Extract the [X, Y] coordinate from the center of the cell holding the provided text.  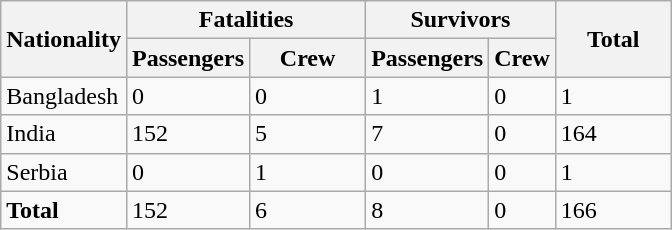
Serbia [64, 172]
8 [428, 210]
Fatalities [246, 20]
6 [308, 210]
7 [428, 134]
5 [308, 134]
Survivors [461, 20]
India [64, 134]
Nationality [64, 39]
166 [613, 210]
Bangladesh [64, 96]
164 [613, 134]
